Search for the cell housing the specified text and yield its [x, y] center coordinate. 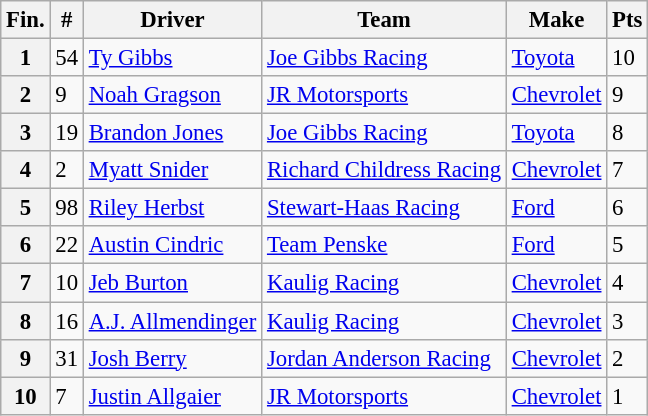
A.J. Allmendinger [172, 321]
Noah Gragson [172, 95]
Jeb Burton [172, 283]
# [66, 20]
Team Penske [384, 245]
31 [66, 358]
16 [66, 321]
Make [556, 20]
Fin. [26, 20]
Josh Berry [172, 358]
Pts [628, 20]
Ty Gibbs [172, 58]
Brandon Jones [172, 133]
Richard Childress Racing [384, 170]
54 [66, 58]
19 [66, 133]
22 [66, 245]
Stewart-Haas Racing [384, 208]
Driver [172, 20]
Justin Allgaier [172, 396]
Riley Herbst [172, 208]
Team [384, 20]
Myatt Snider [172, 170]
Jordan Anderson Racing [384, 358]
98 [66, 208]
Austin Cindric [172, 245]
